Find where the given text appears and provide that cell's center as [X, Y] coordinate. 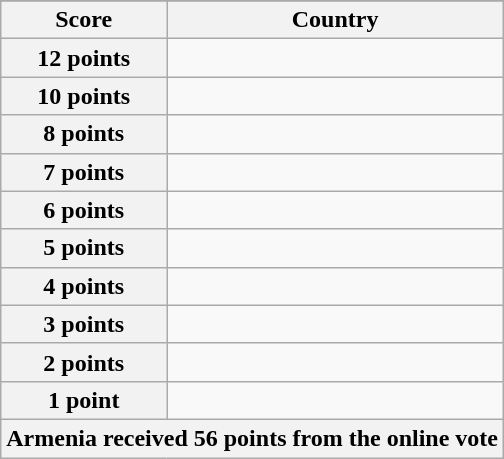
5 points [84, 248]
Country [336, 20]
4 points [84, 286]
8 points [84, 134]
Armenia received 56 points from the online vote [252, 438]
10 points [84, 96]
3 points [84, 324]
7 points [84, 172]
6 points [84, 210]
12 points [84, 58]
2 points [84, 362]
1 point [84, 400]
Score [84, 20]
